Find where the given text appears and provide that cell's center as (x, y) coordinate. 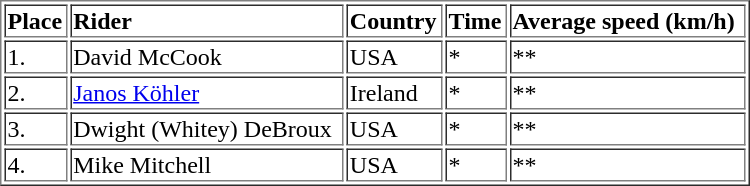
Janos Köhler (207, 92)
1. (36, 56)
Rider (207, 20)
2. (36, 92)
Ireland (395, 92)
3. (36, 128)
Country (395, 20)
Time (476, 20)
4. (36, 164)
Mike Mitchell (207, 164)
Average speed (km/h) (628, 20)
David McCook (207, 56)
Place (36, 20)
Dwight (Whitey) DeBroux (207, 128)
